Return the [x, y] coordinate for the center point of the cell that contains the specified text.  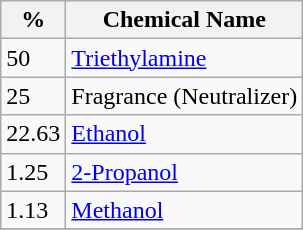
50 [34, 58]
25 [34, 96]
22.63 [34, 134]
% [34, 20]
Chemical Name [184, 20]
2-Propanol [184, 172]
Methanol [184, 210]
Ethanol [184, 134]
1.25 [34, 172]
Fragrance (Neutralizer) [184, 96]
Triethylamine [184, 58]
1.13 [34, 210]
